Determine the (X, Y) coordinate at the center of the cell enclosing the given text.  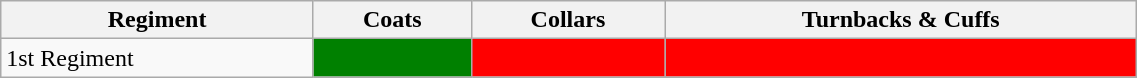
Regiment (158, 20)
Coats (392, 20)
1st Regiment (158, 58)
Collars (568, 20)
Turnbacks & Cuffs (901, 20)
